Pinpoint the cell where the given text exists, returning its [x, y] midpoint coordinate. 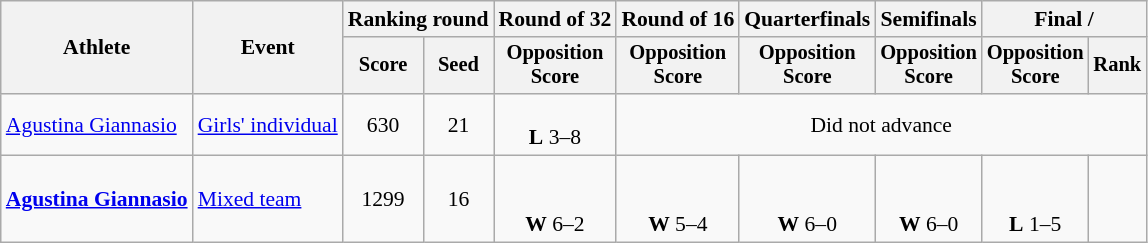
Girls' individual [268, 124]
Score [384, 66]
Athlete [97, 48]
Semifinals [928, 19]
W 5–4 [678, 200]
21 [458, 124]
Seed [458, 66]
L 1–5 [1036, 200]
W 6–2 [556, 200]
630 [384, 124]
16 [458, 200]
Final / [1064, 19]
Rank [1117, 66]
Mixed team [268, 200]
Event [268, 48]
Quarterfinals [807, 19]
L 3–8 [556, 124]
Ranking round [418, 19]
Round of 16 [678, 19]
1299 [384, 200]
Round of 32 [556, 19]
Did not advance [881, 124]
